Return the [x, y] coordinate for the center point of the cell that contains the specified text.  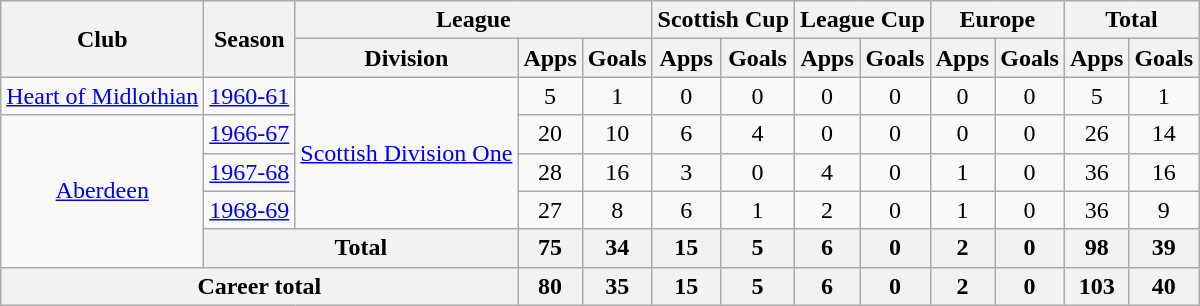
Club [102, 39]
8 [617, 210]
Heart of Midlothian [102, 96]
1960-61 [250, 96]
28 [550, 172]
26 [1096, 134]
Scottish Cup [723, 20]
40 [1164, 286]
98 [1096, 248]
Aberdeen [102, 191]
35 [617, 286]
Europe [997, 20]
9 [1164, 210]
League Cup [863, 20]
Season [250, 39]
80 [550, 286]
1967-68 [250, 172]
Division [406, 58]
75 [550, 248]
39 [1164, 248]
Scottish Division One [406, 153]
10 [617, 134]
14 [1164, 134]
20 [550, 134]
League [474, 20]
103 [1096, 286]
34 [617, 248]
1966-67 [250, 134]
27 [550, 210]
3 [686, 172]
Career total [260, 286]
1968-69 [250, 210]
